Provide the [x, y] coordinate of the cell's center where the given text is located.  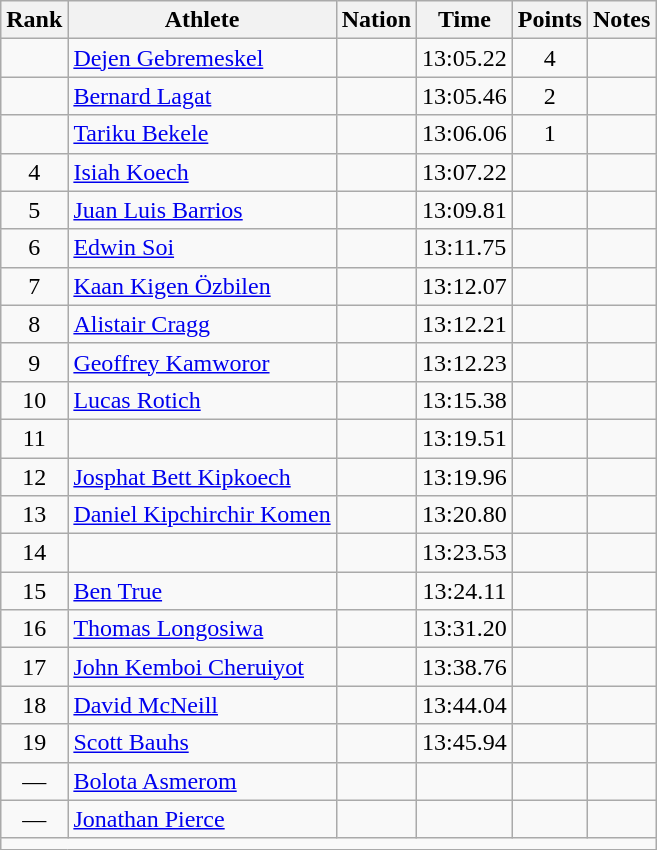
Thomas Longosiwa [202, 629]
Geoffrey Kamworor [202, 362]
13:12.23 [465, 362]
Isiah Koech [202, 172]
17 [34, 667]
Points [550, 20]
13:45.94 [465, 743]
18 [34, 705]
13:11.75 [465, 248]
Rank [34, 20]
13 [34, 515]
Jonathan Pierce [202, 819]
16 [34, 629]
19 [34, 743]
10 [34, 400]
Lucas Rotich [202, 400]
Edwin Soi [202, 248]
David McNeill [202, 705]
13:19.51 [465, 438]
13:05.46 [465, 96]
Bolota Asmerom [202, 781]
7 [34, 286]
Athlete [202, 20]
John Kemboi Cheruiyot [202, 667]
2 [550, 96]
Time [465, 20]
13:38.76 [465, 667]
Notes [621, 20]
Tariku Bekele [202, 134]
9 [34, 362]
13:44.04 [465, 705]
Juan Luis Barrios [202, 210]
13:24.11 [465, 591]
5 [34, 210]
8 [34, 324]
Ben True [202, 591]
12 [34, 477]
13:07.22 [465, 172]
13:06.06 [465, 134]
13:31.20 [465, 629]
13:19.96 [465, 477]
Daniel Kipchirchir Komen [202, 515]
Scott Bauhs [202, 743]
Dejen Gebremeskel [202, 58]
13:05.22 [465, 58]
13:15.38 [465, 400]
13:09.81 [465, 210]
15 [34, 591]
Bernard Lagat [202, 96]
1 [550, 134]
6 [34, 248]
14 [34, 553]
13:12.21 [465, 324]
13:23.53 [465, 553]
Kaan Kigen Özbilen [202, 286]
13:12.07 [465, 286]
Alistair Cragg [202, 324]
Nation [376, 20]
13:20.80 [465, 515]
Josphat Bett Kipkoech [202, 477]
11 [34, 438]
